Provide the (X, Y) coordinate of the cell's center where the given text is located.  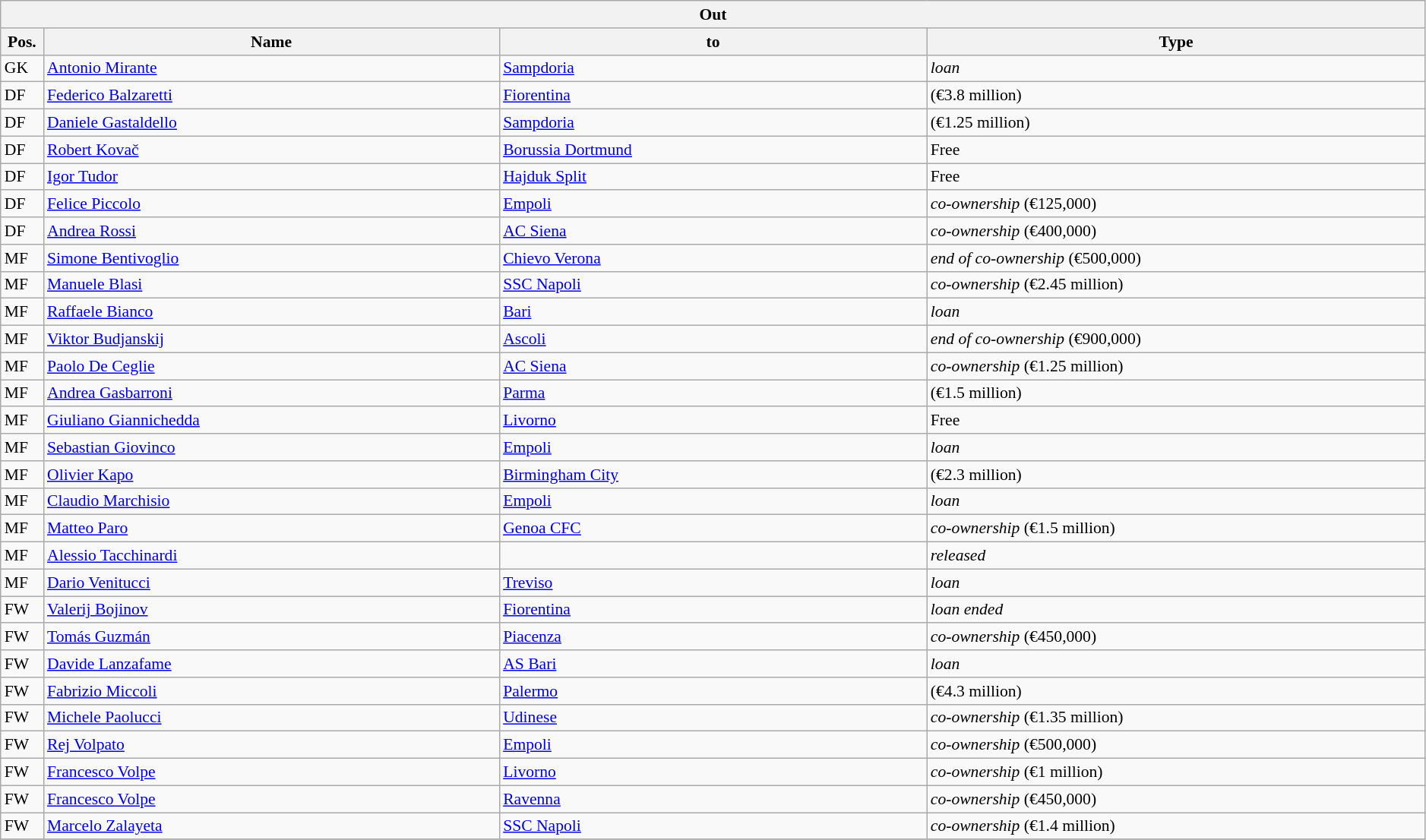
Andrea Gasbarroni (271, 393)
Antonio Mirante (271, 68)
Olivier Kapo (271, 475)
Daniele Gastaldello (271, 123)
Udinese (713, 718)
Valerij Bojinov (271, 610)
Matteo Paro (271, 529)
loan ended (1176, 610)
Marcelo Zalayeta (271, 826)
co-ownership (€500,000) (1176, 745)
co-ownership (€1.25 million) (1176, 366)
Claudio Marchisio (271, 501)
Paolo De Ceglie (271, 366)
co-ownership (€1 million) (1176, 772)
Alessio Tacchinardi (271, 556)
Davide Lanzafame (271, 664)
Raffaele Bianco (271, 312)
Tomás Guzmán (271, 637)
co-ownership (€400,000) (1176, 231)
co-ownership (€1.5 million) (1176, 529)
Piacenza (713, 637)
Name (271, 42)
co-ownership (€125,000) (1176, 204)
Palermo (713, 691)
Rej Volpato (271, 745)
(€4.3 million) (1176, 691)
Dario Venitucci (271, 583)
released (1176, 556)
Manuele Blasi (271, 285)
Felice Piccolo (271, 204)
to (713, 42)
Treviso (713, 583)
Pos. (22, 42)
Fabrizio Miccoli (271, 691)
Borussia Dortmund (713, 150)
co-ownership (€1.35 million) (1176, 718)
Sebastian Giovinco (271, 447)
Federico Balzaretti (271, 96)
Simone Bentivoglio (271, 258)
Giuliano Giannichedda (271, 421)
Chievo Verona (713, 258)
Out (713, 14)
(€1.25 million) (1176, 123)
(€3.8 million) (1176, 96)
Igor Tudor (271, 177)
Birmingham City (713, 475)
Bari (713, 312)
co-ownership (€2.45 million) (1176, 285)
Ravenna (713, 799)
Parma (713, 393)
Hajduk Split (713, 177)
Michele Paolucci (271, 718)
end of co-ownership (€900,000) (1176, 339)
Viktor Budjanskij (271, 339)
Ascoli (713, 339)
co-ownership (€1.4 million) (1176, 826)
end of co-ownership (€500,000) (1176, 258)
GK (22, 68)
AS Bari (713, 664)
Andrea Rossi (271, 231)
Robert Kovač (271, 150)
(€1.5 million) (1176, 393)
Genoa CFC (713, 529)
(€2.3 million) (1176, 475)
Type (1176, 42)
